Provide the [x, y] coordinate of the cell's center where the given text is located.  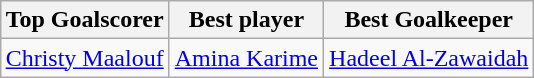
Best Goalkeeper [429, 20]
Amina Karime [246, 58]
Top Goalscorer [84, 20]
Best player [246, 20]
Hadeel Al-Zawaidah [429, 58]
Christy Maalouf [84, 58]
